Pinpoint the cell where the given text exists, returning its (x, y) midpoint coordinate. 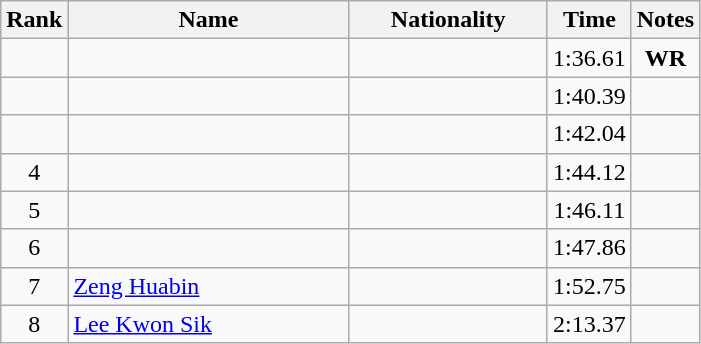
1:47.86 (589, 248)
1:46.11 (589, 210)
Name (208, 20)
1:36.61 (589, 58)
Time (589, 20)
2:13.37 (589, 324)
Lee Kwon Sik (208, 324)
8 (34, 324)
WR (665, 58)
7 (34, 286)
Nationality (448, 20)
6 (34, 248)
4 (34, 172)
1:44.12 (589, 172)
1:42.04 (589, 134)
Rank (34, 20)
5 (34, 210)
1:40.39 (589, 96)
Notes (665, 20)
Zeng Huabin (208, 286)
1:52.75 (589, 286)
